Search for the cell housing the specified text and yield its (x, y) center coordinate. 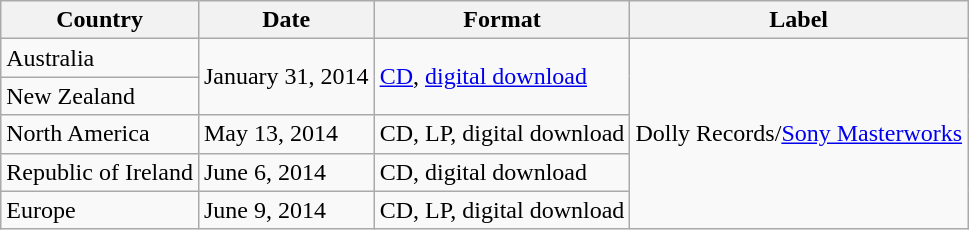
New Zealand (100, 96)
Label (799, 20)
June 6, 2014 (286, 172)
January 31, 2014 (286, 77)
Date (286, 20)
Australia (100, 58)
May 13, 2014 (286, 134)
June 9, 2014 (286, 210)
Republic of Ireland (100, 172)
Format (502, 20)
Country (100, 20)
North America (100, 134)
Europe (100, 210)
Dolly Records/Sony Masterworks (799, 134)
